Find where the given text appears and provide that cell's center as (X, Y) coordinate. 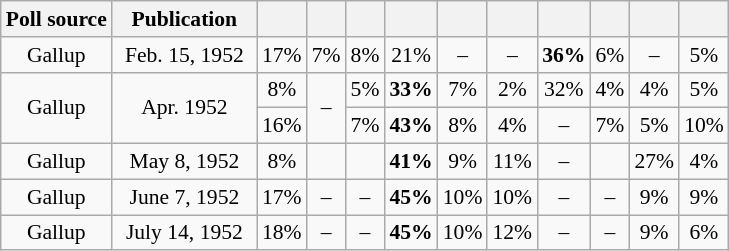
12% (512, 233)
33% (410, 90)
2% (512, 90)
43% (410, 126)
Publication (184, 19)
27% (654, 162)
41% (410, 162)
July 14, 1952 (184, 233)
11% (512, 162)
21% (410, 55)
June 7, 1952 (184, 197)
36% (564, 55)
18% (282, 233)
Poll source (56, 19)
Apr. 1952 (184, 108)
16% (282, 126)
32% (564, 90)
Feb. 15, 1952 (184, 55)
May 8, 1952 (184, 162)
